Detect which cell encompasses the target text, then output its (X, Y) center coordinate. 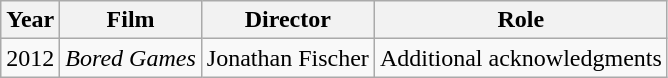
Jonathan Fischer (288, 58)
Film (130, 20)
Year (30, 20)
Additional acknowledgments (520, 58)
Bored Games (130, 58)
Director (288, 20)
2012 (30, 58)
Role (520, 20)
